For the text-containing cell, return its midpoint in [X, Y] coordinate format. 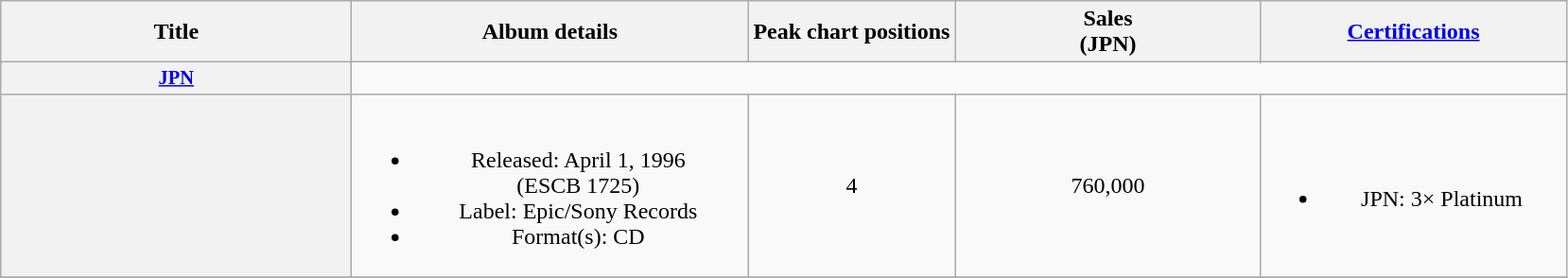
JPN [176, 78]
Released: April 1, 1996(ESCB 1725)Label: Epic/Sony RecordsFormat(s): CD [550, 185]
4 [851, 185]
Peak chart positions [851, 32]
JPN: 3× Platinum [1413, 185]
Sales(JPN) [1108, 32]
Title [176, 32]
760,000 [1108, 185]
Album details [550, 32]
Certifications [1413, 32]
